Search for the cell housing the specified text and yield its [X, Y] center coordinate. 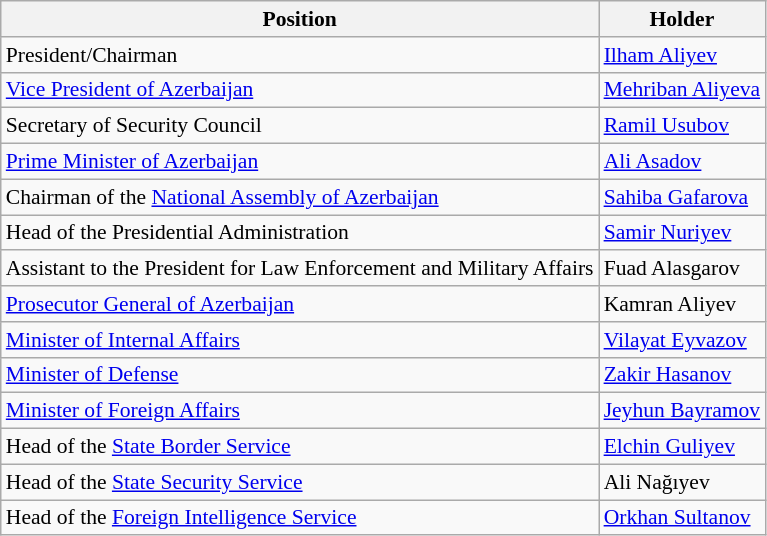
Ali Asadov [682, 162]
Samir Nuriyev [682, 233]
Head of the State Security Service [300, 482]
Ramil Usubov [682, 126]
Assistant to the President for Law Enforcement and Military Affairs [300, 269]
Mehriban Aliyeva [682, 90]
Ilham Aliyev [682, 55]
President/Chairman [300, 55]
Vilayat Eyvazov [682, 340]
Fuad Alasgarov [682, 269]
Prosecutor General of Azerbaijan [300, 304]
Chairman of the National Assembly of Azerbaijan [300, 197]
Secretary of Security Council [300, 126]
Minister of Defense [300, 375]
Vice President of Azerbaijan [300, 90]
Zakir Hasanov [682, 375]
Prime Minister of Azerbaijan [300, 162]
Orkhan Sultanov [682, 518]
Head of the State Border Service [300, 447]
Kamran Aliyev [682, 304]
Jeyhun Bayramov [682, 411]
Sahiba Gafarova [682, 197]
Holder [682, 19]
Position [300, 19]
Minister of Foreign Affairs [300, 411]
Head of the Presidential Administration [300, 233]
Minister of Internal Affairs [300, 340]
Elchin Guliyev [682, 447]
Ali Nağıyev [682, 482]
Head of the Foreign Intelligence Service [300, 518]
